Search for the cell housing the specified text and yield its (x, y) center coordinate. 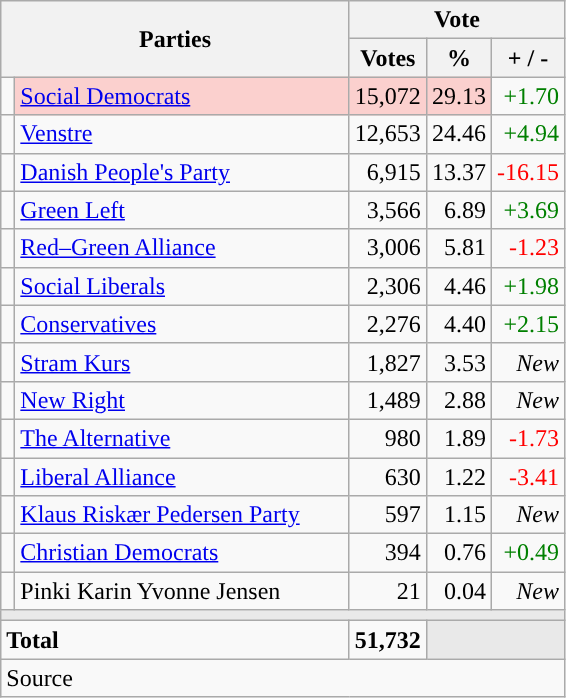
+4.94 (528, 134)
1.89 (458, 438)
-3.41 (528, 477)
Stram Kurs (182, 362)
Conservatives (182, 324)
+2.15 (528, 324)
Klaus Riskær Pedersen Party (182, 515)
980 (388, 438)
51,732 (388, 640)
3,006 (388, 248)
Source (283, 678)
Liberal Alliance (182, 477)
-16.15 (528, 172)
+1.70 (528, 96)
2.88 (458, 400)
+3.69 (528, 210)
6.89 (458, 210)
+ / - (528, 58)
4.46 (458, 286)
1.22 (458, 477)
12,653 (388, 134)
Parties (176, 39)
Vote (456, 20)
3.53 (458, 362)
5.81 (458, 248)
0.04 (458, 591)
630 (388, 477)
3,566 (388, 210)
1,489 (388, 400)
+0.49 (528, 553)
24.46 (458, 134)
The Alternative (182, 438)
21 (388, 591)
New Right (182, 400)
2,276 (388, 324)
29.13 (458, 96)
0.76 (458, 553)
1.15 (458, 515)
1,827 (388, 362)
Votes (388, 58)
% (458, 58)
15,072 (388, 96)
Green Left (182, 210)
6,915 (388, 172)
-1.23 (528, 248)
4.40 (458, 324)
-1.73 (528, 438)
Pinki Karin Yvonne Jensen (182, 591)
597 (388, 515)
Social Democrats (182, 96)
Danish People's Party (182, 172)
394 (388, 553)
2,306 (388, 286)
+1.98 (528, 286)
Christian Democrats (182, 553)
Total (176, 640)
Red–Green Alliance (182, 248)
Venstre (182, 134)
Social Liberals (182, 286)
13.37 (458, 172)
